Output the [x, y] coordinate of the center of the cell containing the given text.  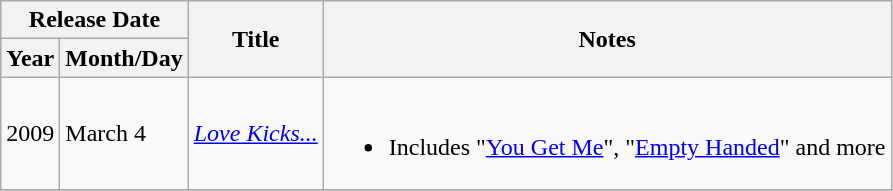
Title [256, 39]
Notes [607, 39]
Includes "You Get Me", "Empty Handed" and more [607, 134]
March 4 [124, 134]
Month/Day [124, 58]
Love Kicks... [256, 134]
Year [30, 58]
2009 [30, 134]
Release Date [94, 20]
